Scan for the cell matching the given text and deliver its (x, y) coordinate at center. 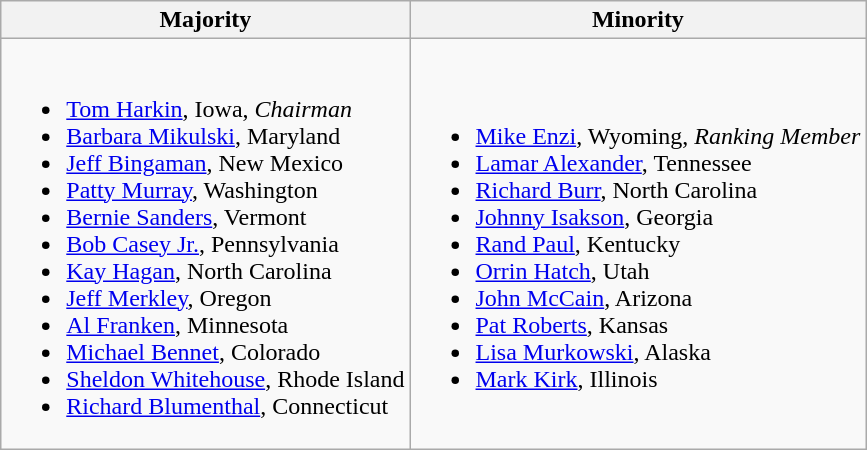
Majority (206, 20)
Minority (638, 20)
